Scan for the cell matching the given text and deliver its [x, y] coordinate at center. 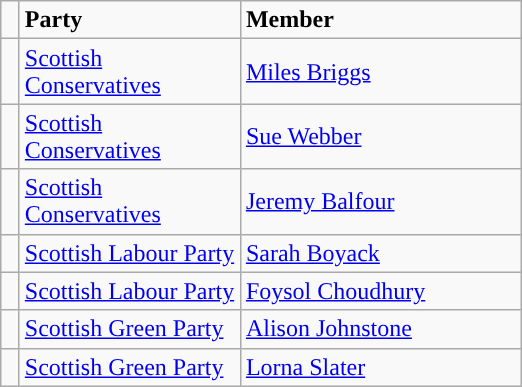
Jeremy Balfour [380, 202]
Member [380, 20]
Foysol Choudhury [380, 291]
Lorna Slater [380, 367]
Miles Briggs [380, 72]
Alison Johnstone [380, 329]
Party [130, 20]
Sarah Boyack [380, 253]
Sue Webber [380, 136]
